Return the (X, Y) coordinate for the center point of the cell that contains the specified text.  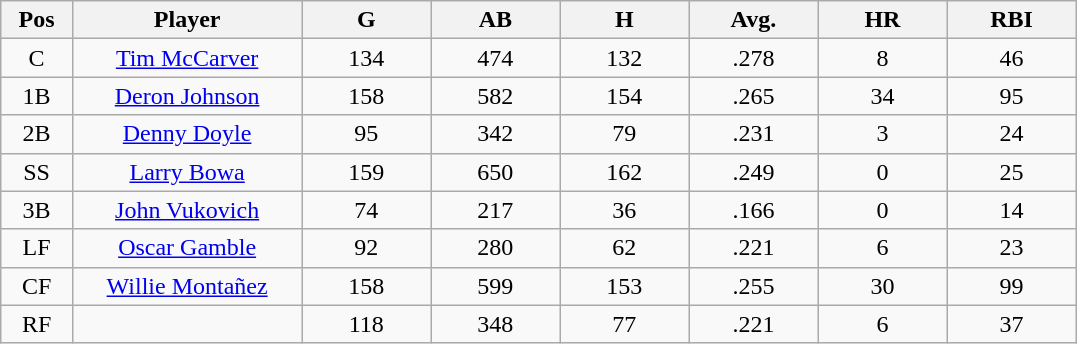
474 (496, 58)
24 (1012, 134)
Larry Bowa (186, 172)
Oscar Gamble (186, 248)
.255 (754, 286)
36 (624, 210)
SS (37, 172)
2B (37, 134)
Avg. (754, 20)
118 (366, 324)
AB (496, 20)
217 (496, 210)
582 (496, 96)
.265 (754, 96)
.249 (754, 172)
HR (882, 20)
132 (624, 58)
162 (624, 172)
Denny Doyle (186, 134)
LF (37, 248)
1B (37, 96)
30 (882, 286)
8 (882, 58)
Pos (37, 20)
99 (1012, 286)
280 (496, 248)
348 (496, 324)
CF (37, 286)
37 (1012, 324)
RBI (1012, 20)
14 (1012, 210)
Player (186, 20)
H (624, 20)
153 (624, 286)
Willie Montañez (186, 286)
C (37, 58)
599 (496, 286)
74 (366, 210)
159 (366, 172)
G (366, 20)
34 (882, 96)
23 (1012, 248)
154 (624, 96)
Tim McCarver (186, 58)
3 (882, 134)
25 (1012, 172)
134 (366, 58)
John Vukovich (186, 210)
46 (1012, 58)
342 (496, 134)
Deron Johnson (186, 96)
.166 (754, 210)
RF (37, 324)
650 (496, 172)
77 (624, 324)
.278 (754, 58)
3B (37, 210)
.231 (754, 134)
62 (624, 248)
79 (624, 134)
92 (366, 248)
